Identify which cell holds the provided text, then report its (X, Y) central coordinate. 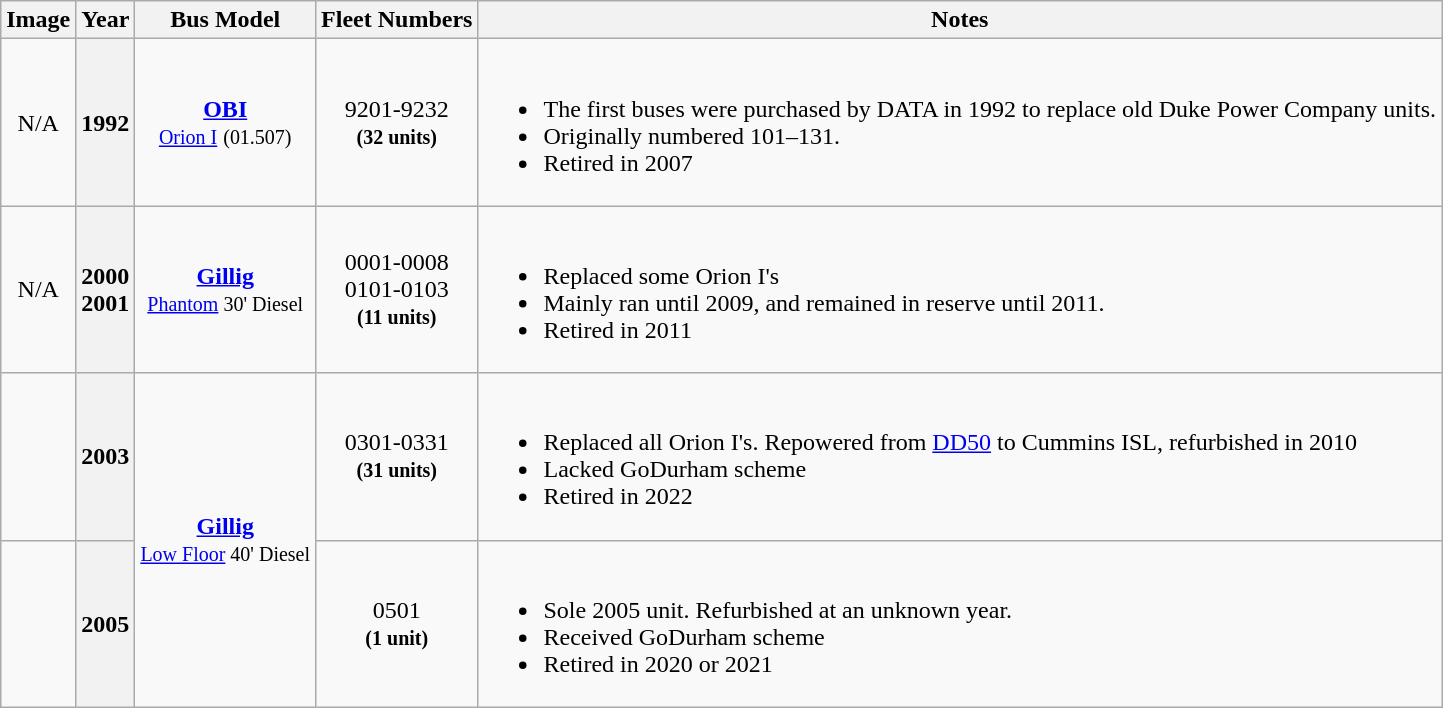
9201-9232(32 units) (397, 122)
Replaced all Orion I's. Repowered from DD50 to Cummins ISL, refurbished in 2010Lacked GoDurham schemeRetired in 2022 (960, 456)
GilligPhantom 30' Diesel (226, 290)
0501(1 unit) (397, 624)
1992 (106, 122)
Image (38, 20)
20002001 (106, 290)
2003 (106, 456)
0301-0331(31 units) (397, 456)
0001-00080101-0103(11 units) (397, 290)
2005 (106, 624)
Sole 2005 unit. Refurbished at an unknown year.Received GoDurham schemeRetired in 2020 or 2021 (960, 624)
Replaced some Orion I'sMainly ran until 2009, and remained in reserve until 2011.Retired in 2011 (960, 290)
OBIOrion I (01.507) (226, 122)
GilligLow Floor 40' Diesel (226, 540)
Year (106, 20)
Fleet Numbers (397, 20)
The first buses were purchased by DATA in 1992 to replace old Duke Power Company units.Originally numbered 101–131.Retired in 2007 (960, 122)
Bus Model (226, 20)
Notes (960, 20)
